Return the (X, Y) coordinate for the center point of the cell that contains the specified text.  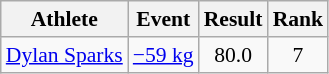
7 (298, 55)
Rank (298, 19)
Result (234, 19)
−59 kg (164, 55)
80.0 (234, 55)
Dylan Sparks (64, 55)
Athlete (64, 19)
Event (164, 19)
